Provide the (X, Y) coordinate of the cell's center where the given text is located.  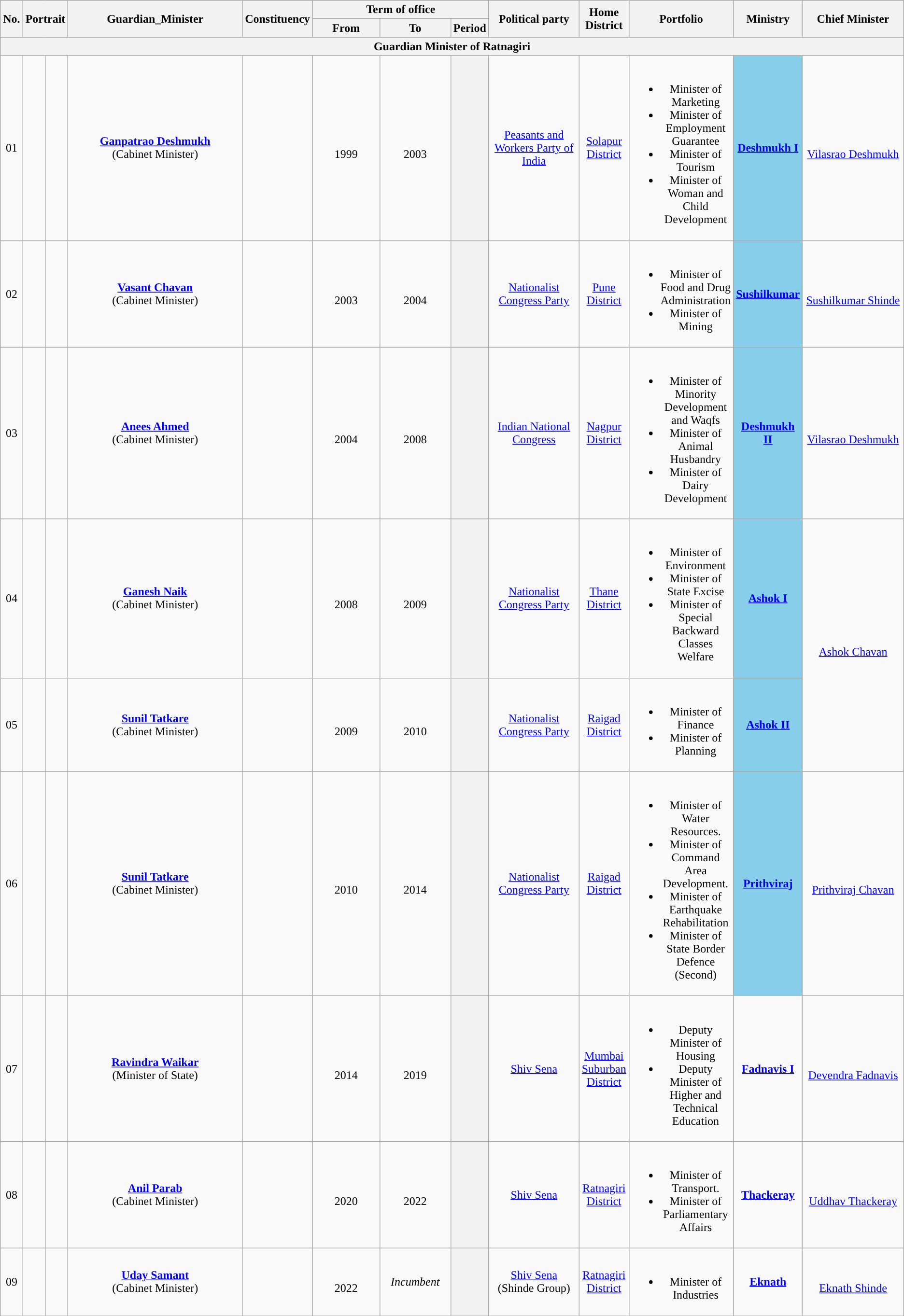
Eknath (768, 1282)
Minister of EnvironmentMinister of State ExciseMinister of Special Backward Classes Welfare (681, 599)
Solapur District (604, 148)
01 (12, 148)
Minister of Transport.Minister of Parliamentary Affairs (681, 1194)
Prithviraj Chavan (853, 883)
1999 (346, 148)
Term of office (401, 10)
Uddhav Thackeray (853, 1194)
06 (12, 883)
Minister of Industries (681, 1282)
02 (12, 294)
Chief Minister (853, 19)
Uday Samant (Cabinet Minister) (155, 1282)
Minister of MarketingMinister of Employment GuaranteeMinister of TourismMinister of Woman and Child Development (681, 148)
Fadnavis I (768, 1068)
Prithviraj (768, 883)
Peasants and Workers Party of India (534, 148)
04 (12, 599)
Deshmukh I (768, 148)
Guardian Minister of Ratnagiri (452, 46)
Ravindra Waikar (Minister of State) (155, 1068)
Thane District (604, 599)
Portrait (45, 19)
Period (469, 28)
Thackeray (768, 1194)
Ashok Chavan (853, 645)
Political party (534, 19)
Minister of FinanceMinister of Planning (681, 725)
Ganesh Naik (Cabinet Minister) (155, 599)
Sushilkumar (768, 294)
Minister of Minority Development and WaqfsMinister of Animal HusbandryMinister of Dairy Development (681, 433)
Incumbent (415, 1282)
Portfolio (681, 19)
2019 (415, 1068)
05 (12, 725)
03 (12, 433)
08 (12, 1194)
Deshmukh II (768, 433)
Anil Parab (Cabinet Minister) (155, 1194)
Guardian_Minister (155, 19)
Ashok I (768, 599)
2020 (346, 1194)
Indian National Congress (534, 433)
Deputy Minister of HousingDeputy Minister of Higher and Technical Education (681, 1068)
No. (12, 19)
07 (12, 1068)
Pune District (604, 294)
Nagpur District (604, 433)
Minister of Food and Drug AdministrationMinister of Mining (681, 294)
09 (12, 1282)
Sushilkumar Shinde (853, 294)
Constituency (278, 19)
Eknath Shinde (853, 1282)
From (346, 28)
Devendra Fadnavis (853, 1068)
To (415, 28)
Ashok II (768, 725)
Anees Ahmed (Cabinet Minister) (155, 433)
Ministry (768, 19)
Mumbai Suburban District (604, 1068)
Ganpatrao Deshmukh (Cabinet Minister) (155, 148)
Shiv Sena (Shinde Group) (534, 1282)
Minister of Water Resources.Minister of Command Area Development.Minister of Earthquake RehabilitationMinister of State Border Defence (Second) (681, 883)
Vasant Chavan (Cabinet Minister) (155, 294)
Home District (604, 19)
